From the cell containing the given text, extract its center point as [X, Y] coordinate. 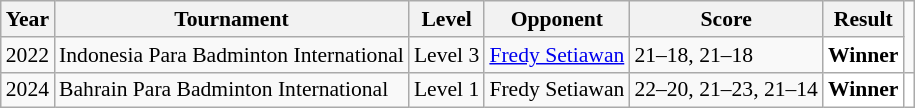
2022 [28, 55]
Indonesia Para Badminton International [232, 55]
21–18, 21–18 [726, 55]
Year [28, 19]
2024 [28, 90]
Level 3 [446, 55]
Opponent [556, 19]
Tournament [232, 19]
Bahrain Para Badminton International [232, 90]
Result [864, 19]
Score [726, 19]
Level [446, 19]
Level 1 [446, 90]
22–20, 21–23, 21–14 [726, 90]
